Pinpoint the cell where the given text exists, returning its (X, Y) midpoint coordinate. 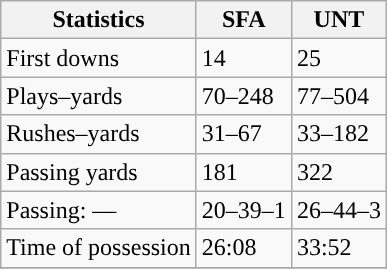
322 (338, 172)
SFA (244, 20)
First downs (99, 58)
70–248 (244, 96)
UNT (338, 20)
31–67 (244, 134)
Statistics (99, 20)
25 (338, 58)
26:08 (244, 248)
14 (244, 58)
Time of possession (99, 248)
Plays–yards (99, 96)
20–39–1 (244, 210)
77–504 (338, 96)
Rushes–yards (99, 134)
26–44–3 (338, 210)
Passing yards (99, 172)
33–182 (338, 134)
181 (244, 172)
33:52 (338, 248)
Passing: –– (99, 210)
